Capture the cell that displays the provided text and extract its [x, y] central coordinate. 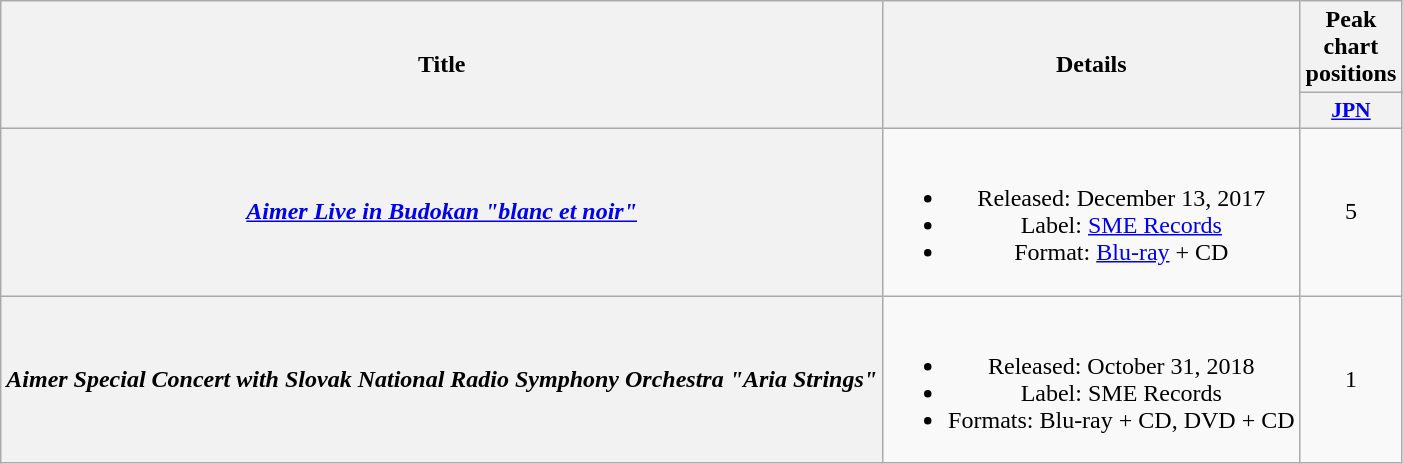
Aimer Special Concert with Slovak National Radio Symphony Orchestra "Aria Strings" [442, 380]
Aimer Live in Budokan "blanc et noir" [442, 212]
Title [442, 65]
Peak chart positions [1351, 47]
Released: October 31, 2018Label: SME RecordsFormats: Blu-ray + CD, DVD + CD [1092, 380]
5 [1351, 212]
Details [1092, 65]
Released: December 13, 2017Label: SME RecordsFormat: Blu-ray + CD [1092, 212]
1 [1351, 380]
JPN [1351, 111]
